Return (x, y) of the center of cell containing provided text 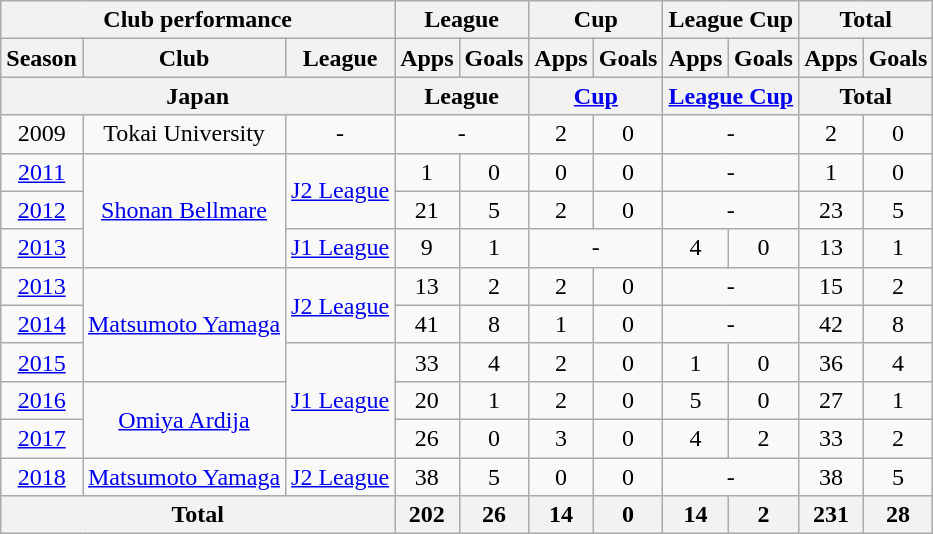
Club performance (198, 20)
202 (427, 515)
Club (184, 58)
42 (831, 324)
9 (427, 248)
2015 (42, 362)
Omiya Ardija (184, 419)
2014 (42, 324)
Shonan Bellmare (184, 210)
2012 (42, 210)
21 (427, 210)
3 (561, 438)
2016 (42, 400)
15 (831, 286)
Season (42, 58)
Tokai University (184, 134)
Japan (198, 96)
20 (427, 400)
36 (831, 362)
27 (831, 400)
23 (831, 210)
2009 (42, 134)
2018 (42, 477)
2017 (42, 438)
2011 (42, 172)
41 (427, 324)
231 (831, 515)
28 (898, 515)
